Return [x, y] of the center of cell containing provided text 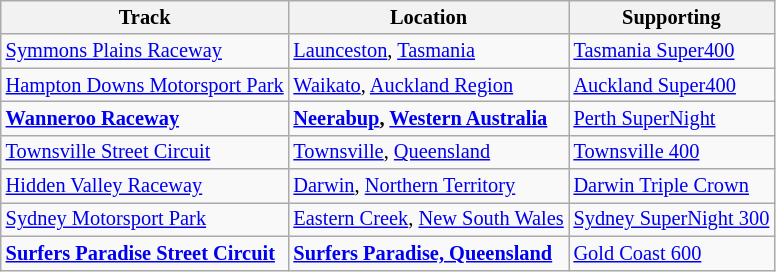
Wanneroo Raceway [145, 118]
Perth SuperNight [672, 118]
Location [429, 17]
Supporting [672, 17]
Darwin Triple Crown [672, 186]
Symmons Plains Raceway [145, 51]
Hidden Valley Raceway [145, 186]
Darwin, Northern Territory [429, 186]
Townsville Street Circuit [145, 152]
Auckland Super400 [672, 85]
Sydney SuperNight 300 [672, 219]
Hampton Downs Motorsport Park [145, 85]
Townsville, Queensland [429, 152]
Eastern Creek, New South Wales [429, 219]
Townsville 400 [672, 152]
Surfers Paradise Street Circuit [145, 253]
Sydney Motorsport Park [145, 219]
Waikato, Auckland Region [429, 85]
Launceston, Tasmania [429, 51]
Surfers Paradise, Queensland [429, 253]
Tasmania Super400 [672, 51]
Gold Coast 600 [672, 253]
Neerabup, Western Australia [429, 118]
Track [145, 17]
